From the cell containing the given text, extract its center point as (X, Y) coordinate. 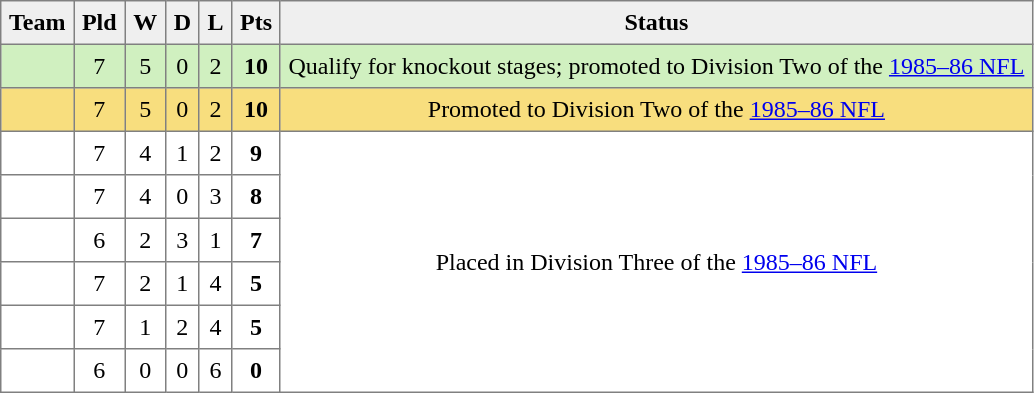
Pts (256, 23)
9 (256, 153)
Placed in Division Three of the 1985–86 NFL (656, 262)
Pld (100, 23)
Status (656, 23)
Qualify for knockout stages; promoted to Division Two of the 1985–86 NFL (656, 66)
Team (38, 23)
W (145, 23)
D (182, 23)
Promoted to Division Two of the 1985–86 NFL (656, 110)
8 (256, 197)
L (216, 23)
